Detect which cell encompasses the target text, then output its (X, Y) center coordinate. 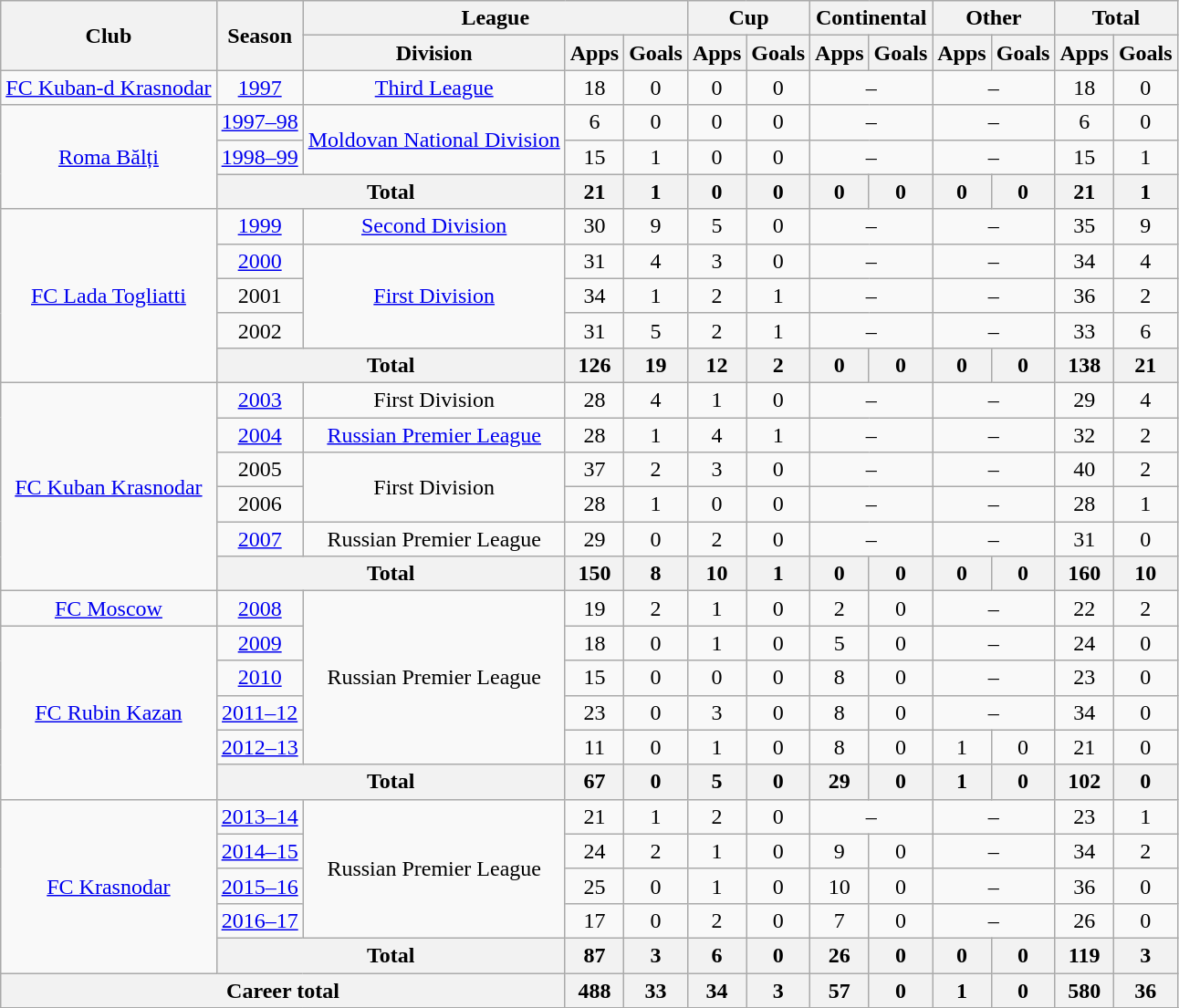
1999 (259, 226)
FC Rubin Kazan (109, 712)
Continental (871, 18)
2000 (259, 261)
7 (840, 920)
22 (1084, 608)
2002 (259, 330)
126 (594, 365)
FC Moscow (109, 608)
2005 (259, 470)
87 (594, 955)
57 (840, 990)
2009 (259, 643)
138 (1084, 365)
League (495, 18)
Club (109, 36)
Other (994, 18)
488 (594, 990)
Moldovan National Division (434, 140)
11 (594, 747)
2001 (259, 296)
2011–12 (259, 712)
150 (594, 574)
40 (1084, 470)
1998–99 (259, 157)
160 (1084, 574)
FC Krasnodar (109, 886)
119 (1084, 955)
2012–13 (259, 747)
25 (594, 886)
FC Kuban Krasnodar (109, 486)
580 (1084, 990)
1997–98 (259, 122)
Season (259, 36)
Career total (283, 990)
2008 (259, 608)
12 (716, 365)
2004 (259, 435)
17 (594, 920)
Cup (748, 18)
67 (594, 782)
Third League (434, 88)
2006 (259, 504)
2013–14 (259, 816)
Division (434, 53)
2010 (259, 678)
Roma Bălți (109, 157)
2014–15 (259, 851)
2015–16 (259, 886)
2016–17 (259, 920)
35 (1084, 226)
30 (594, 226)
32 (1084, 435)
2003 (259, 400)
Second Division (434, 226)
2007 (259, 539)
102 (1084, 782)
FC Kuban-d Krasnodar (109, 88)
37 (594, 470)
FC Lada Togliatti (109, 296)
1997 (259, 88)
